Return [x, y] of the center of cell containing provided text 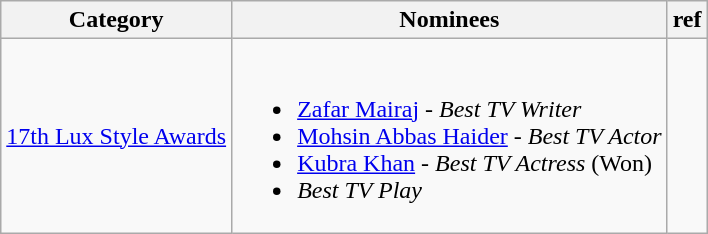
ref [687, 20]
17th Lux Style Awards [116, 136]
Zafar Mairaj - Best TV WriterMohsin Abbas Haider - Best TV ActorKubra Khan - Best TV Actress (Won)Best TV Play [450, 136]
Category [116, 20]
Nominees [450, 20]
